Output the (x, y) coordinate of the center of the cell containing the given text.  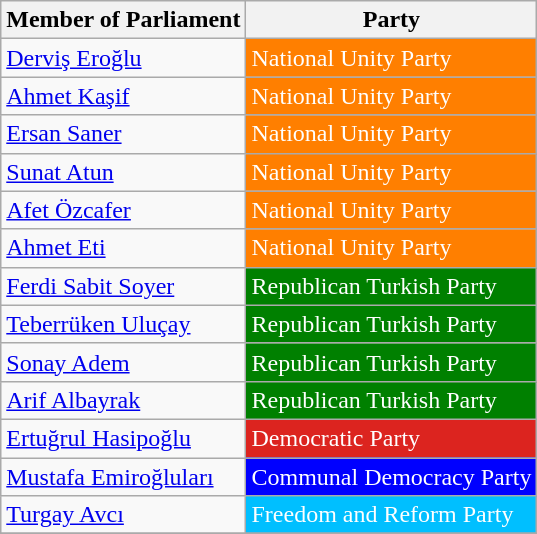
Ertuğrul Hasipoğlu (124, 438)
Turgay Avcı (124, 515)
Sunat Atun (124, 172)
Freedom and Reform Party (392, 515)
Democratic Party (392, 438)
Ferdi Sabit Soyer (124, 286)
Member of Parliament (124, 20)
Ahmet Eti (124, 248)
Afet Özcafer (124, 210)
Sonay Adem (124, 362)
Ersan Saner (124, 134)
Teberrüken Uluçay (124, 324)
Derviş Eroğlu (124, 58)
Mustafa Emiroğluları (124, 477)
Party (392, 20)
Ahmet Kaşif (124, 96)
Arif Albayrak (124, 400)
Communal Democracy Party (392, 477)
